Provide the [x, y] coordinate of the cell's center where the given text is located.  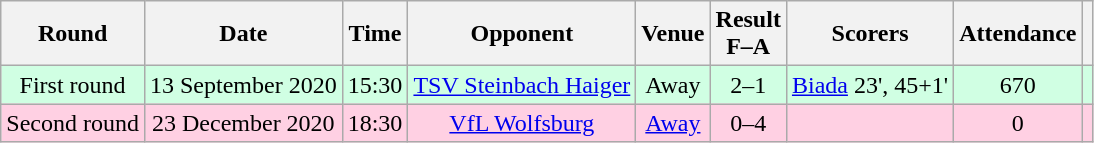
0–4 [748, 123]
18:30 [375, 123]
Biada 23', 45+1' [870, 85]
Scorers [870, 34]
Round [73, 34]
ResultF–A [748, 34]
Time [375, 34]
TSV Steinbach Haiger [522, 85]
VfL Wolfsburg [522, 123]
Attendance [1018, 34]
Second round [73, 123]
Opponent [522, 34]
15:30 [375, 85]
23 December 2020 [243, 123]
Venue [673, 34]
13 September 2020 [243, 85]
Date [243, 34]
0 [1018, 123]
2–1 [748, 85]
First round [73, 85]
670 [1018, 85]
